Pinpoint the cell where the given text exists, returning its [x, y] midpoint coordinate. 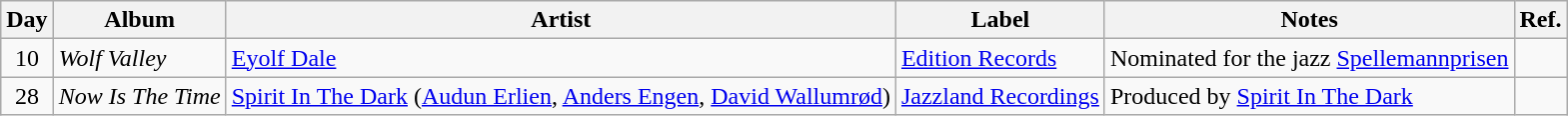
Ref. [1541, 20]
28 [27, 96]
Album [140, 20]
Spirit In The Dark (Audun Erlien, Anders Engen, David Wallumrød) [561, 96]
Notes [1309, 20]
Now Is The Time [140, 96]
Artist [561, 20]
Jazzland Recordings [999, 96]
Nominated for the jazz Spellemannprisen [1309, 58]
Eyolf Dale [561, 58]
Day [27, 20]
Wolf Valley [140, 58]
Label [999, 20]
Edition Records [999, 58]
Produced by Spirit In The Dark [1309, 96]
10 [27, 58]
